Return [X, Y] of the center of cell containing provided text 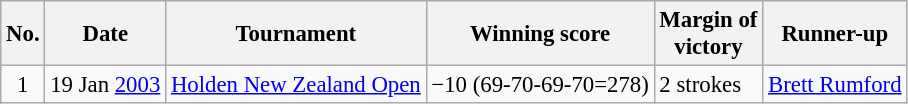
19 Jan 2003 [106, 85]
No. [23, 34]
Winning score [540, 34]
Margin ofvictory [708, 34]
Tournament [296, 34]
Brett Rumford [835, 85]
Holden New Zealand Open [296, 85]
−10 (69-70-69-70=278) [540, 85]
1 [23, 85]
2 strokes [708, 85]
Runner-up [835, 34]
Date [106, 34]
